Scan for the cell matching the given text and deliver its [X, Y] coordinate at center. 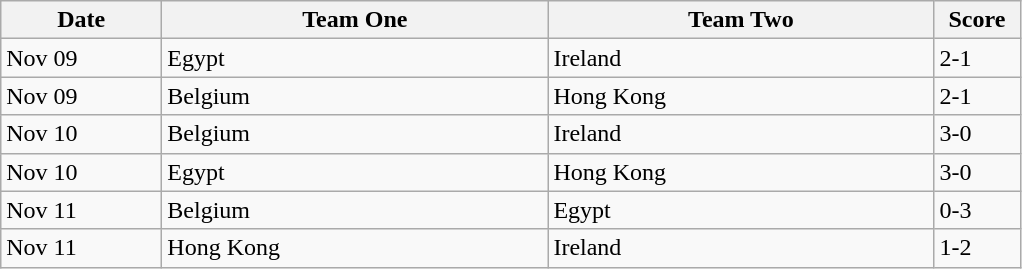
1-2 [977, 248]
Score [977, 20]
Team One [355, 20]
0-3 [977, 210]
Date [82, 20]
Team Two [741, 20]
